Extract the (x, y) coordinate from the center of the cell holding the provided text.  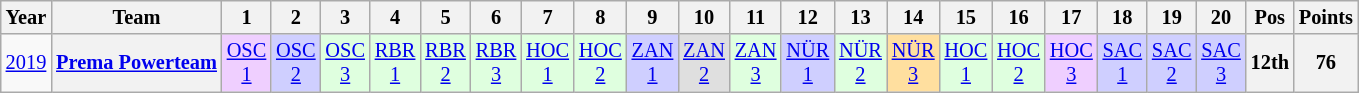
Pos (1270, 17)
OSC3 (344, 63)
19 (1172, 17)
3 (344, 17)
Team (136, 17)
4 (395, 17)
8 (600, 17)
HOC3 (1072, 63)
18 (1122, 17)
9 (653, 17)
5 (445, 17)
ZAN3 (756, 63)
76 (1326, 63)
10 (704, 17)
15 (966, 17)
RBR2 (445, 63)
OSC2 (296, 63)
ZAN2 (704, 63)
SAC3 (1220, 63)
ZAN1 (653, 63)
14 (914, 17)
13 (860, 17)
RBR1 (395, 63)
7 (548, 17)
Points (1326, 17)
NÜR1 (808, 63)
Year (26, 17)
2 (296, 17)
11 (756, 17)
1 (246, 17)
2019 (26, 63)
NÜR3 (914, 63)
NÜR2 (860, 63)
12th (1270, 63)
OSC1 (246, 63)
17 (1072, 17)
SAC1 (1122, 63)
6 (496, 17)
16 (1018, 17)
20 (1220, 17)
RBR3 (496, 63)
Prema Powerteam (136, 63)
SAC2 (1172, 63)
12 (808, 17)
